Return the [X, Y] coordinate for the center point of the cell that contains the specified text.  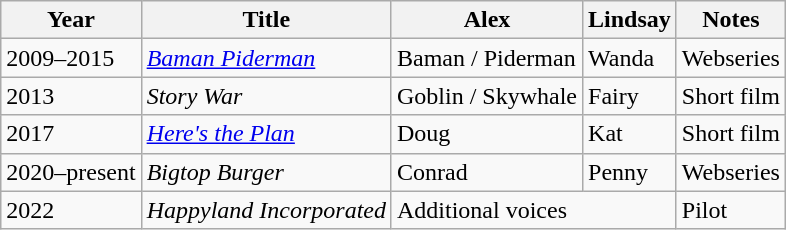
Happyland Incorporated [266, 210]
Baman / Piderman [486, 58]
Baman Piderman [266, 58]
Alex [486, 20]
Goblin / Skywhale [486, 96]
Notes [730, 20]
Story War [266, 96]
2009–2015 [71, 58]
Conrad [486, 172]
Fairy [630, 96]
Doug [486, 134]
Pilot [730, 210]
Additional voices [534, 210]
2022 [71, 210]
Kat [630, 134]
2013 [71, 96]
Here's the Plan [266, 134]
Lindsay [630, 20]
Wanda [630, 58]
Year [71, 20]
2020–present [71, 172]
2017 [71, 134]
Title [266, 20]
Penny [630, 172]
Bigtop Burger [266, 172]
